Find where the given text appears and provide that cell's center as (X, Y) coordinate. 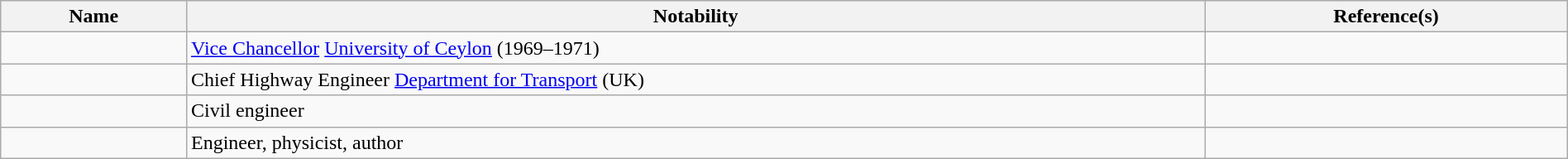
Vice Chancellor University of Ceylon (1969–1971) (695, 48)
Notability (695, 17)
Chief Highway Engineer Department for Transport (UK) (695, 79)
Engineer, physicist, author (695, 142)
Name (94, 17)
Civil engineer (695, 111)
Reference(s) (1386, 17)
